From the cell containing the given text, extract its center point as [X, Y] coordinate. 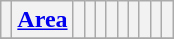
Area [42, 20]
